Provide the (x, y) coordinate of the cell's center where the given text is located.  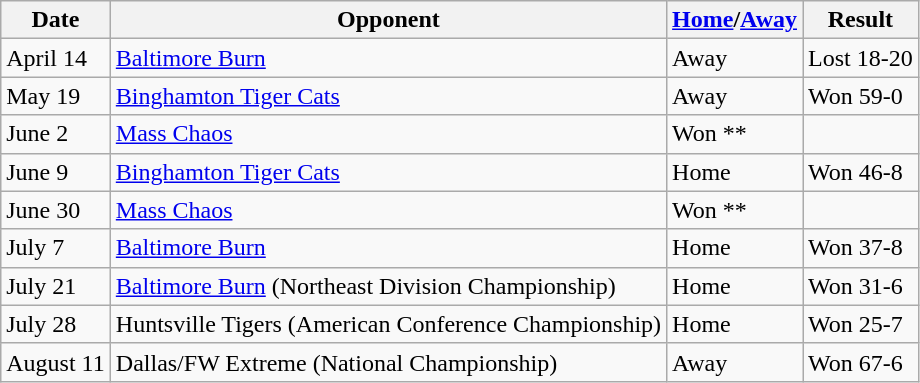
Won 46-8 (861, 172)
June 2 (56, 134)
Won 31-6 (861, 286)
July 21 (56, 286)
Result (861, 20)
August 11 (56, 362)
June 30 (56, 210)
Won 59-0 (861, 96)
May 19 (56, 96)
June 9 (56, 172)
Won 67-6 (861, 362)
Lost 18-20 (861, 58)
July 7 (56, 248)
Home/Away (735, 20)
Baltimore Burn (Northeast Division Championship) (388, 286)
Huntsville Tigers (American Conference Championship) (388, 324)
Opponent (388, 20)
Won 37-8 (861, 248)
April 14 (56, 58)
Dallas/FW Extreme (National Championship) (388, 362)
Won 25-7 (861, 324)
Date (56, 20)
July 28 (56, 324)
